Locate the cell with the specified text and output its (X, Y) center coordinate. 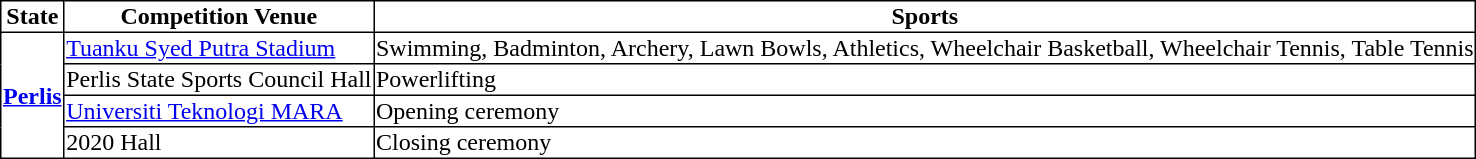
Perlis State Sports Council Hall (219, 80)
Tuanku Syed Putra Stadium (219, 48)
Universiti Teknologi MARA (219, 111)
Closing ceremony (925, 143)
Sports (925, 17)
Swimming, Badminton, Archery, Lawn Bowls, Athletics, Wheelchair Basketball, Wheelchair Tennis, Table Tennis (925, 48)
Opening ceremony (925, 111)
Competition Venue (219, 17)
2020 Hall (219, 143)
State (32, 17)
Perlis (32, 95)
Powerlifting (925, 80)
